Identify which cell holds the provided text, then report its [X, Y] central coordinate. 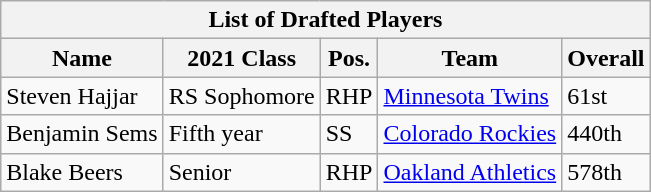
2021 Class [242, 58]
Overall [606, 58]
Senior [242, 172]
Fifth year [242, 134]
61st [606, 96]
578th [606, 172]
Minnesota Twins [470, 96]
Blake Beers [82, 172]
List of Drafted Players [326, 20]
Benjamin Sems [82, 134]
Steven Hajjar [82, 96]
440th [606, 134]
SS [349, 134]
Name [82, 58]
Colorado Rockies [470, 134]
RS Sophomore [242, 96]
Team [470, 58]
Oakland Athletics [470, 172]
Pos. [349, 58]
